Find where the given text appears and provide that cell's center as [x, y] coordinate. 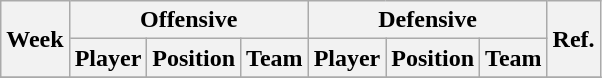
Week [35, 39]
Defensive [428, 20]
Ref. [574, 39]
Offensive [188, 20]
